Locate the cell with the specified text and output its (x, y) center coordinate. 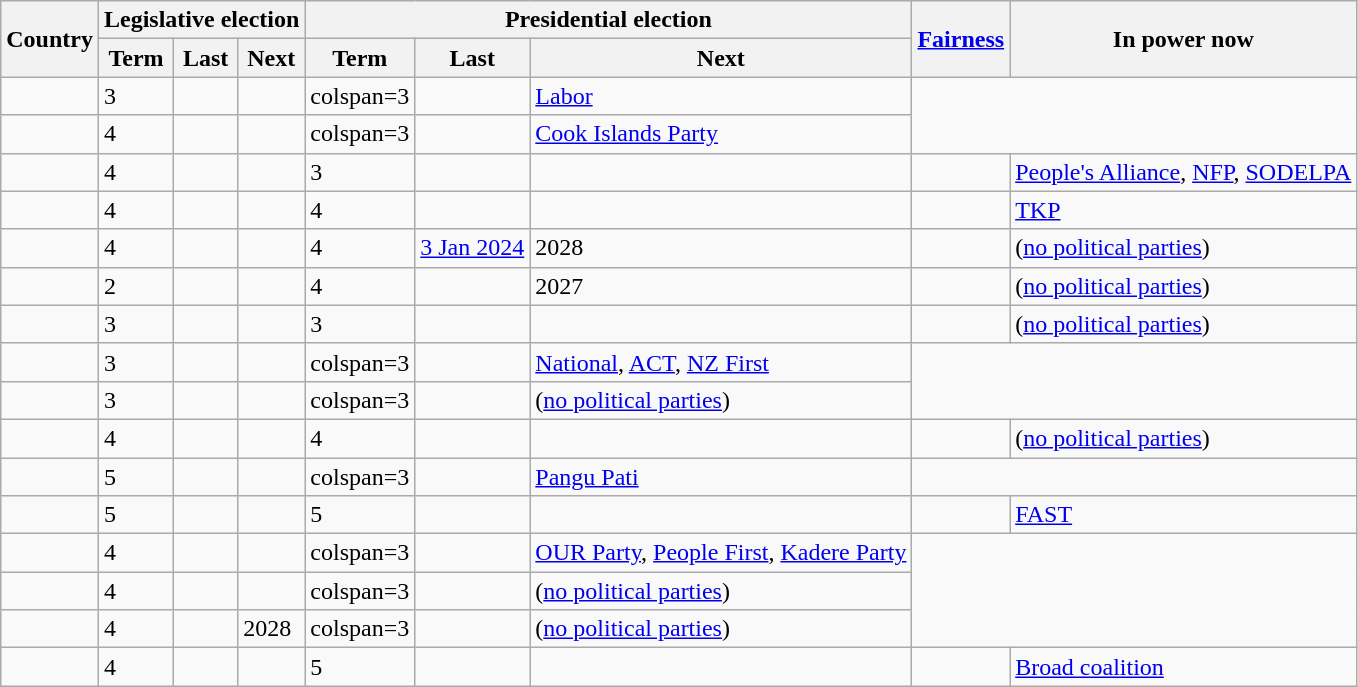
Labor (721, 96)
2 (136, 286)
Country (50, 39)
FAST (1184, 515)
Fairness (961, 39)
In power now (1184, 39)
3 Jan 2024 (472, 248)
Broad coalition (1184, 667)
2027 (721, 286)
Pangu Pati (721, 477)
Presidential election (608, 20)
Legislative election (201, 20)
People's Alliance, NFP, SODELPA (1184, 172)
OUR Party, People First, Kadere Party (721, 553)
TKP (1184, 210)
Cook Islands Party (721, 134)
National, ACT, NZ First (721, 362)
